From the cell containing the given text, extract its center point as [X, Y] coordinate. 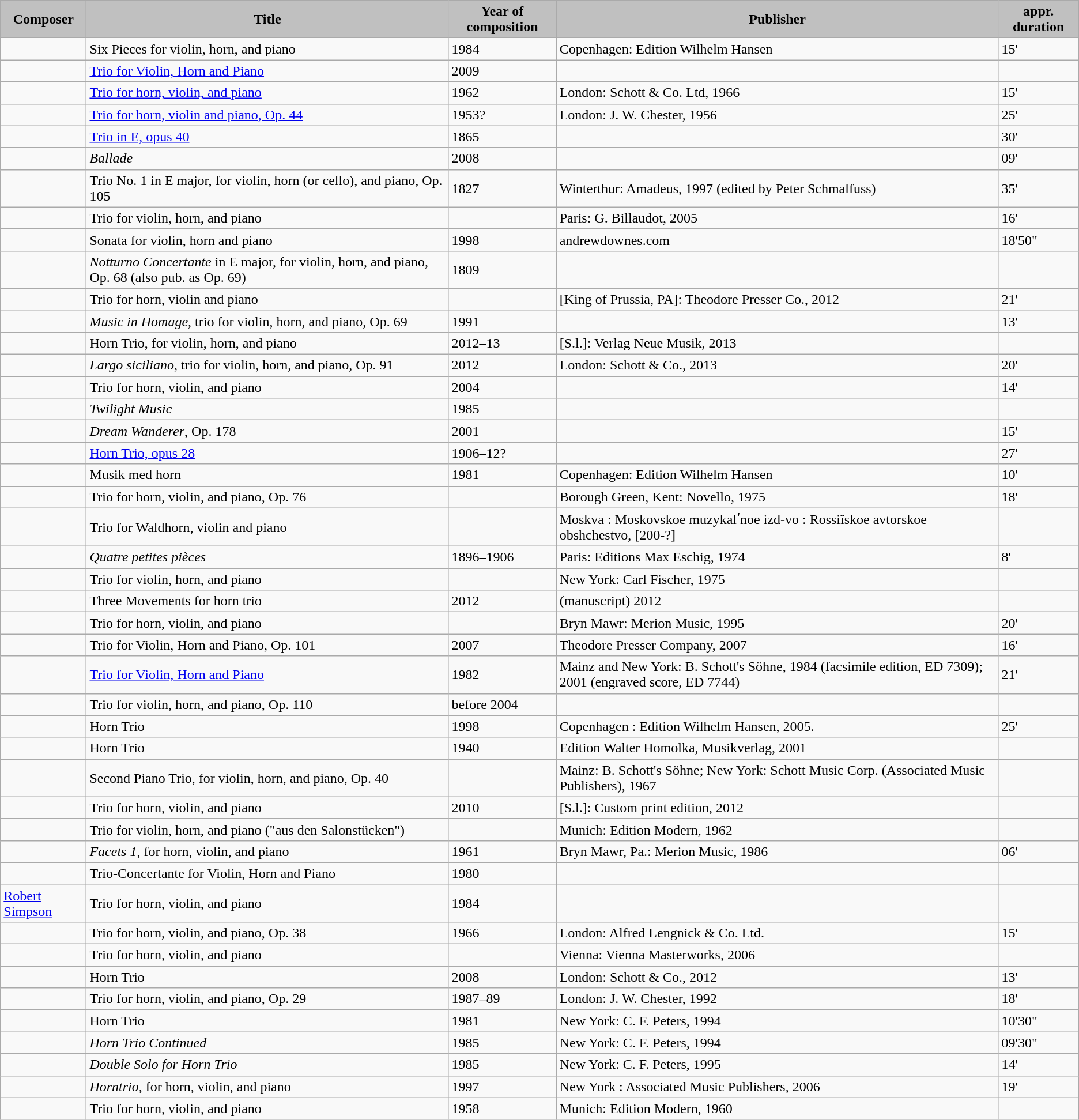
Largo siciliano, trio for violin, horn, and piano, Op. 91 [267, 365]
Trio for horn, violin, and piano, Op. 76 [267, 497]
1940 [503, 748]
andrewdownes.com [777, 240]
Horntrio, for horn, violin, and piano [267, 1087]
35' [1039, 188]
Horn Trio, for violin, horn, and piano [267, 344]
Trio for horn, violin and piano, Op. 44 [267, 115]
2012–13 [503, 344]
Paris: G. Billaudot, 2005 [777, 218]
06' [1039, 851]
London: Schott & Co., 2013 [777, 365]
Sonata for violin, horn and piano [267, 240]
Facets 1, for horn, violin, and piano [267, 851]
Trio in E, opus 40 [267, 137]
27' [1039, 453]
Year of composition [503, 20]
19' [1039, 1087]
Bryn Mawr: Merion Music, 1995 [777, 623]
10'30" [1039, 1021]
London: J. W. Chester, 1992 [777, 999]
Winterthur: Amadeus, 1997 (edited by Peter Schmalfuss) [777, 188]
Trio for Violin, Horn and Piano, Op. 101 [267, 645]
1906–12? [503, 453]
Edition Walter Homolka, Musikverlag, 2001 [777, 748]
Trio for horn, violin, and piano, Op. 38 [267, 933]
Publisher [777, 20]
Paris: Editions Max Eschig, 1974 [777, 557]
1809 [503, 270]
1962 [503, 93]
1961 [503, 851]
Trio for horn, violin and piano [267, 299]
1953? [503, 115]
Munich: Edition Modern, 1960 [777, 1108]
Theodore Presser Company, 2007 [777, 645]
1958 [503, 1108]
Twilight Music [267, 409]
1980 [503, 873]
2009 [503, 71]
8' [1039, 557]
Second Piano Trio, for violin, horn, and piano, Op. 40 [267, 778]
1987–89 [503, 999]
2010 [503, 808]
Dream Wanderer, Op. 178 [267, 431]
Vienna: Vienna Masterworks, 2006 [777, 955]
Double Solo for Horn Trio [267, 1065]
Moskva : Moskovskoe muzykalʹnoe izd-vo : Rossiĭskoe avtorskoe obshchestvo, [200-?] [777, 527]
before 2004 [503, 704]
London: J. W. Chester, 1956 [777, 115]
New York : Associated Music Publishers, 2006 [777, 1087]
London: Schott & Co. Ltd, 1966 [777, 93]
Trio for violin, horn, and piano ("aus den Salonstücken") [267, 829]
New York: C. F. Peters, 1995 [777, 1065]
09'30" [1039, 1043]
Munich: Edition Modern, 1962 [777, 829]
[King of Prussia, PA]: Theodore Presser Co., 2012 [777, 299]
10' [1039, 475]
1896–1906 [503, 557]
18'50" [1039, 240]
Trio for Waldhorn, violin and piano [267, 527]
Trio-Concertante for Violin, Horn and Piano [267, 873]
Title [267, 20]
(manuscript) 2012 [777, 601]
New York: Carl Fischer, 1975 [777, 579]
Musik med horn [267, 475]
1865 [503, 137]
Horn Trio Continued [267, 1043]
Horn Trio, opus 28 [267, 453]
2007 [503, 645]
2004 [503, 387]
Robert Simpson [44, 903]
London: Schott & Co., 2012 [777, 977]
1997 [503, 1087]
Mainz: B. Schott's Söhne; New York: Schott Music Corp. (Associated Music Publishers), 1967 [777, 778]
Mainz and New York: B. Schott's Söhne, 1984 (facsimile edition, ED 7309); 2001 (engraved score, ED 7744) [777, 674]
[S.l.]: Verlag Neue Musik, 2013 [777, 344]
Trio for horn, violin, and piano, Op. 29 [267, 999]
Bryn Mawr, Pa.: Merion Music, 1986 [777, 851]
Quatre petites pièces [267, 557]
Notturno Concertante in E major, for violin, horn, and piano, Op. 68 (also pub. as Op. 69) [267, 270]
Three Movements for horn trio [267, 601]
Music in Homage, trio for violin, horn, and piano, Op. 69 [267, 321]
1827 [503, 188]
Composer [44, 20]
Copenhagen : Edition Wilhelm Hansen, 2005. [777, 726]
London: Alfred Lengnick & Co. Ltd. [777, 933]
Borough Green, Kent: Novello, 1975 [777, 497]
Trio No. 1 in E major, for violin, horn (or cello), and piano, Op. 105 [267, 188]
09' [1039, 159]
1966 [503, 933]
30' [1039, 137]
appr. duration [1039, 20]
1982 [503, 674]
2001 [503, 431]
[S.l.]: Custom print edition, 2012 [777, 808]
Six Pieces for violin, horn, and piano [267, 49]
Ballade [267, 159]
1991 [503, 321]
Trio for violin, horn, and piano, Op. 110 [267, 704]
